Return the (x, y) coordinate for the center point of the cell that contains the specified text.  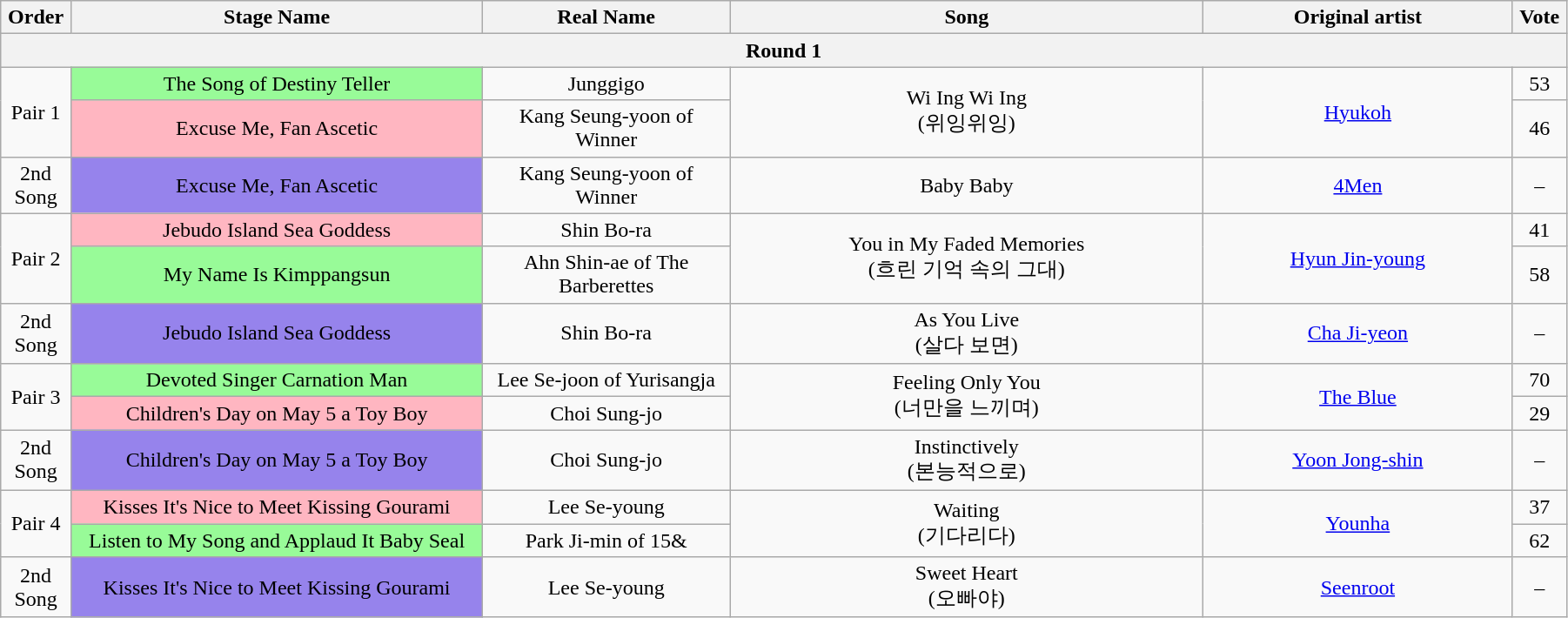
4Men (1357, 185)
Sweet Heart(오빠야) (967, 588)
Vote (1540, 17)
You in My Faded Memories(흐린 기억 속의 그대) (967, 258)
Wi Ing Wi Ing(위잉위잉) (967, 111)
Pair 3 (37, 397)
58 (1540, 275)
Yoon Jong-shin (1357, 460)
Waiting(기다리다) (967, 523)
My Name Is Kimppangsun (277, 275)
The Blue (1357, 397)
Pair 2 (37, 258)
62 (1540, 541)
46 (1540, 129)
Ahn Shin-ae of The Barberettes (606, 275)
70 (1540, 380)
Seenroot (1357, 588)
Hyukoh (1357, 111)
Original artist (1357, 17)
Devoted Singer Carnation Man (277, 380)
Instinctively(본능적으로) (967, 460)
Pair 4 (37, 523)
37 (1540, 507)
Pair 1 (37, 111)
Lee Se-joon of Yurisangja (606, 380)
Stage Name (277, 17)
The Song of Destiny Teller (277, 84)
Baby Baby (967, 185)
Listen to My Song and Applaud It Baby Seal (277, 541)
Park Ji-min of 15& (606, 541)
Cha Ji-yeon (1357, 333)
Song (967, 17)
Real Name (606, 17)
53 (1540, 84)
Feeling Only You(너만을 느끼며) (967, 397)
29 (1540, 413)
Younha (1357, 523)
Round 1 (784, 50)
41 (1540, 230)
Junggigo (606, 84)
Order (37, 17)
As You Live(살다 보면) (967, 333)
Hyun Jin-young (1357, 258)
